From the cell containing the given text, extract its center point as (x, y) coordinate. 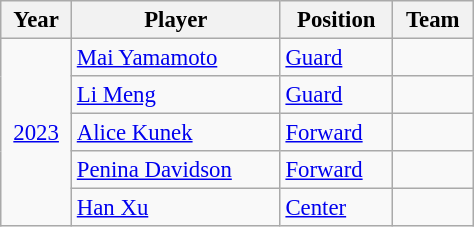
Mai Yamamoto (176, 58)
Li Meng (176, 95)
Team (432, 20)
Penina Davidson (176, 170)
Position (336, 20)
Center (336, 208)
2023 (36, 133)
Player (176, 20)
Year (36, 20)
Alice Kunek (176, 133)
Han Xu (176, 208)
